Search for the cell housing the specified text and yield its [x, y] center coordinate. 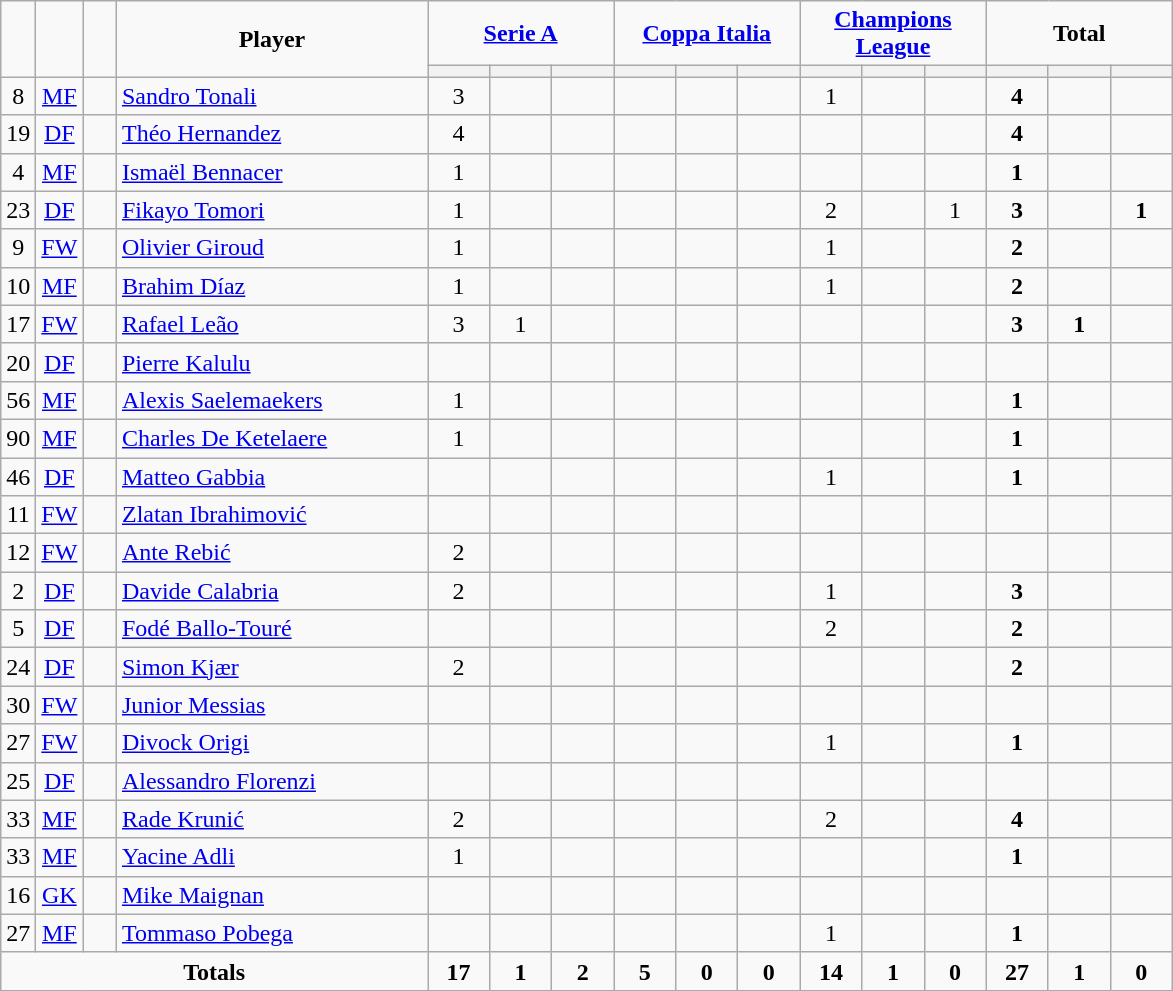
25 [18, 781]
Pierre Kalulu [272, 362]
30 [18, 705]
Rade Krunić [272, 819]
Mike Maignan [272, 895]
Simon Kjær [272, 667]
Champions League [893, 34]
9 [18, 248]
Charles De Ketelaere [272, 438]
Coppa Italia [707, 34]
14 [831, 971]
Player [272, 39]
20 [18, 362]
Davide Calabria [272, 591]
Ante Rebić [272, 553]
8 [18, 96]
10 [18, 286]
Fikayo Tomori [272, 210]
Alessandro Florenzi [272, 781]
90 [18, 438]
Olivier Giroud [272, 248]
Fodé Ballo-Touré [272, 629]
Matteo Gabbia [272, 477]
16 [18, 895]
Sandro Tonali [272, 96]
Divock Origi [272, 743]
Zlatan Ibrahimović [272, 515]
46 [18, 477]
Brahim Díaz [272, 286]
12 [18, 553]
Serie A [521, 34]
Junior Messias [272, 705]
Tommaso Pobega [272, 933]
19 [18, 134]
24 [18, 667]
GK [60, 895]
Alexis Saelemaekers [272, 400]
56 [18, 400]
11 [18, 515]
Totals [214, 971]
Rafael Leão [272, 324]
Théo Hernandez [272, 134]
Ismaël Bennacer [272, 172]
23 [18, 210]
Yacine Adli [272, 857]
Total [1079, 34]
